Return the [x, y] coordinate for the center point of the cell that contains the specified text.  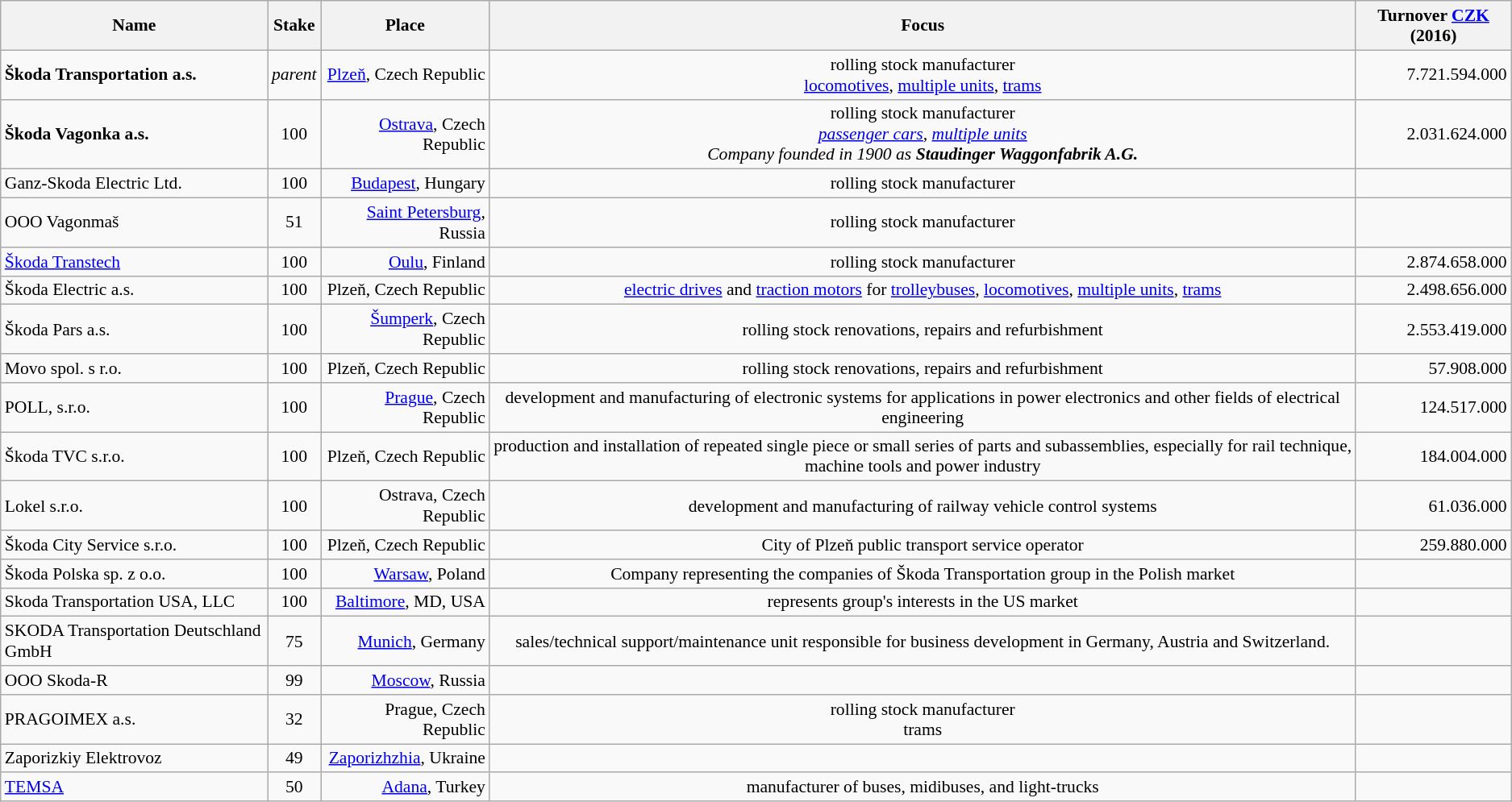
Zaporizkiy Elektrovoz [134, 758]
Škoda Transtech [134, 262]
Šumperk, Czech Republic [405, 329]
Place [405, 26]
75 [294, 642]
rolling stock manufacturer trams [923, 719]
development and manufacturing of electronic systems for applications in power electronics and other fields of electrical engineering [923, 408]
PRAGOIMEX a.s. [134, 719]
parent [294, 74]
electric drives and traction motors for trolleybuses, locomotives, multiple units, trams [923, 290]
Lokel s.r.o. [134, 506]
Budapest, Hungary [405, 184]
POLL, s.r.o. [134, 408]
Focus [923, 26]
OOO Skoda-R [134, 680]
OOO Vagonmaš [134, 222]
2.498.656.000 [1433, 290]
development and manufacturing of railway vehicle control systems [923, 506]
represents group's interests in the US market [923, 602]
Adana, Turkey [405, 787]
SKODA Transportation Deutschland GmbH [134, 642]
2.553.419.000 [1433, 329]
Skoda Transportation USA, LLC [134, 602]
61.036.000 [1433, 506]
49 [294, 758]
rolling stock manufacturer passenger cars, multiple units Company founded in 1900 as Staudinger Waggonfabrik A.G. [923, 134]
Munich, Germany [405, 642]
Name [134, 26]
Warsaw, Poland [405, 574]
City of Plzeň public transport service operator [923, 545]
Škoda Transportation a.s. [134, 74]
Škoda Vagonka a.s. [134, 134]
Movo spol. s r.o. [134, 368]
rolling stock manufacturer locomotives, multiple units, trams [923, 74]
2.874.658.000 [1433, 262]
Škoda TVC s.r.o. [134, 456]
Saint Petersburg, Russia [405, 222]
Zaporizhzhia, Ukraine [405, 758]
57.908.000 [1433, 368]
99 [294, 680]
TEMSA [134, 787]
Moscow, Russia [405, 680]
32 [294, 719]
Ganz-Skoda Electric Ltd. [134, 184]
Oulu, Finland [405, 262]
Škoda Pars a.s. [134, 329]
Stake [294, 26]
184.004.000 [1433, 456]
Škoda Polska sp. z o.o. [134, 574]
manufacturer of buses, midibuses, and light-trucks [923, 787]
7.721.594.000 [1433, 74]
50 [294, 787]
Škoda City Service s.r.o. [134, 545]
Škoda Electric a.s. [134, 290]
124.517.000 [1433, 408]
259.880.000 [1433, 545]
51 [294, 222]
Company representing the companies of Škoda Transportation group in the Polish market [923, 574]
Baltimore, MD, USA [405, 602]
2.031.624.000 [1433, 134]
sales/technical support/maintenance unit responsible for business development in Germany, Austria and Switzerland. [923, 642]
Turnover CZK (2016) [1433, 26]
